From the cell containing the given text, extract its center point as [X, Y] coordinate. 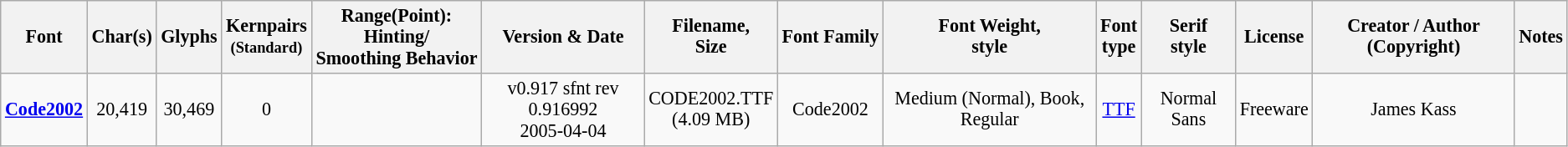
TTF [1119, 109]
20,419 [122, 109]
Notes [1541, 37]
CODE2002.TTF(4.09 MB) [711, 109]
Medium (Normal), Book, Regular [990, 109]
v0.917 sfnt rev 0.9169922005-04-04 [563, 109]
Creator / Author (Copyright) [1414, 37]
Glyphs [189, 37]
James Kass [1414, 109]
Fonttype [1119, 37]
Filename,Size [711, 37]
Serifstyle [1188, 37]
Font Weight,style [990, 37]
Freeware [1273, 109]
30,469 [189, 109]
Font [44, 37]
Char(s) [122, 37]
Range(Point): Hinting/Smoothing Behavior [397, 37]
0 [266, 109]
Kernpairs(Standard) [266, 37]
Version & Date [563, 37]
Font Family [830, 37]
License [1273, 37]
Normal Sans [1188, 109]
